Pinpoint the cell where the given text exists, returning its [x, y] midpoint coordinate. 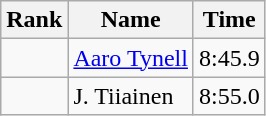
Aaro Tynell [131, 58]
8:55.0 [229, 96]
J. Tiiainen [131, 96]
Name [131, 20]
Rank [34, 20]
Time [229, 20]
8:45.9 [229, 58]
